Pinpoint the cell where the given text exists, returning its (X, Y) midpoint coordinate. 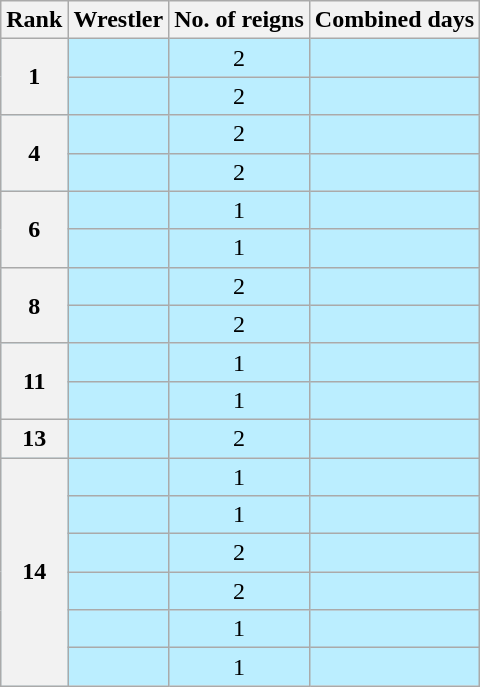
6 (34, 229)
4 (34, 153)
11 (34, 381)
8 (34, 305)
14 (34, 572)
Wrestler (118, 20)
Combined days (394, 20)
13 (34, 438)
No. of reigns (240, 20)
Rank (34, 20)
